Search for the cell housing the specified text and yield its (X, Y) center coordinate. 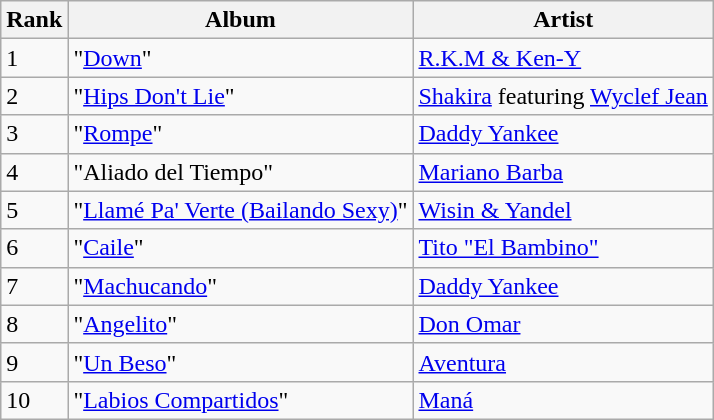
5 (34, 210)
"Machucando" (240, 286)
Artist (563, 20)
Rank (34, 20)
R.K.M & Ken-Y (563, 58)
Maná (563, 400)
1 (34, 58)
Shakira featuring Wyclef Jean (563, 96)
Wisin & Yandel (563, 210)
6 (34, 248)
Aventura (563, 362)
"Down" (240, 58)
"Labios Compartidos" (240, 400)
8 (34, 324)
"Un Beso" (240, 362)
Don Omar (563, 324)
"Angelito" (240, 324)
"Llamé Pa' Verte (Bailando Sexy)" (240, 210)
2 (34, 96)
3 (34, 134)
4 (34, 172)
7 (34, 286)
Mariano Barba (563, 172)
10 (34, 400)
Tito "El Bambino" (563, 248)
"Rompe" (240, 134)
Album (240, 20)
"Aliado del Tiempo" (240, 172)
"Caile" (240, 248)
9 (34, 362)
"Hips Don't Lie" (240, 96)
